From the cell containing the given text, extract its center point as (X, Y) coordinate. 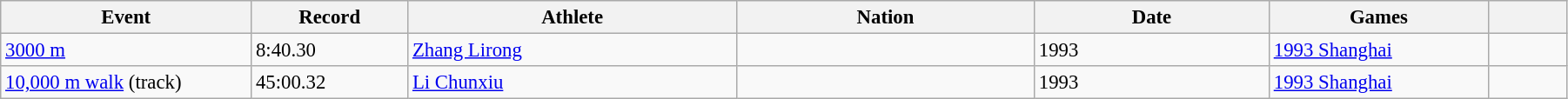
3000 m (126, 50)
8:40.30 (330, 50)
Date (1151, 17)
10,000 m walk (track) (126, 82)
Event (126, 17)
45:00.32 (330, 82)
Record (330, 17)
Zhang Lirong (573, 50)
Li Chunxiu (573, 82)
Nation (886, 17)
Athlete (573, 17)
Games (1378, 17)
